Identify which cell holds the provided text, then report its [x, y] central coordinate. 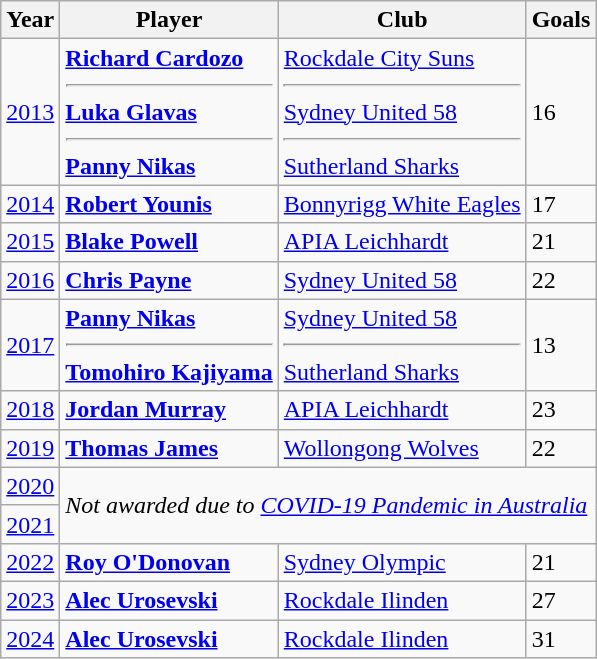
Sydney United 58 Sutherland Sharks [402, 345]
Goals [561, 20]
2014 [30, 204]
Club [402, 20]
2020 [30, 486]
17 [561, 204]
Rockdale City Suns Sydney United 58 Sutherland Sharks [402, 112]
16 [561, 112]
2017 [30, 345]
Robert Younis [169, 204]
27 [561, 600]
Bonnyrigg White Eagles [402, 204]
Wollongong Wolves [402, 448]
Panny Nikas Tomohiro Kajiyama [169, 345]
13 [561, 345]
2019 [30, 448]
2024 [30, 639]
Roy O'Donovan [169, 562]
2018 [30, 410]
Thomas James [169, 448]
2023 [30, 600]
2022 [30, 562]
Not awarded due to COVID-19 Pandemic in Australia [328, 505]
Jordan Murray [169, 410]
23 [561, 410]
Richard Cardozo Luka Glavas Panny Nikas [169, 112]
Chris Payne [169, 280]
2013 [30, 112]
Player [169, 20]
Sydney United 58 [402, 280]
2016 [30, 280]
Sydney Olympic [402, 562]
2021 [30, 524]
2015 [30, 242]
Blake Powell [169, 242]
31 [561, 639]
Year [30, 20]
